Capture the cell that displays the provided text and extract its (x, y) central coordinate. 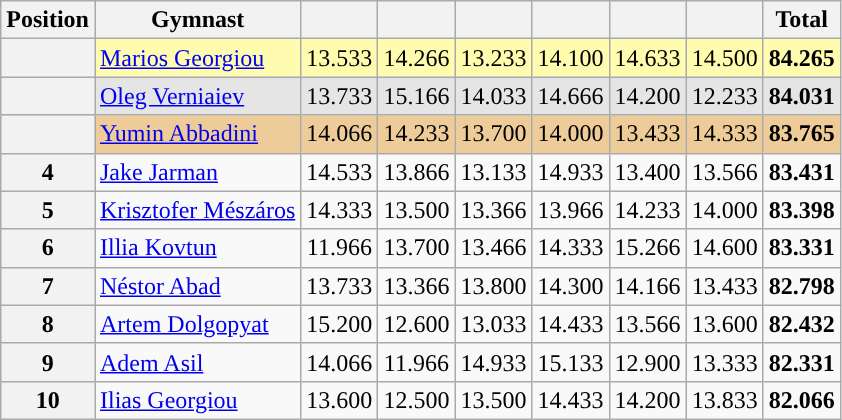
83.431 (802, 172)
82.432 (802, 324)
14.666 (570, 96)
13.800 (494, 286)
13.966 (570, 210)
Adem Asil (197, 362)
14.100 (570, 58)
13.866 (416, 172)
14.500 (724, 58)
Jake Jarman (197, 172)
12.500 (416, 400)
Yumin Abbadini (197, 134)
14.600 (724, 248)
8 (48, 324)
12.900 (648, 362)
12.600 (416, 324)
82.066 (802, 400)
83.331 (802, 248)
Illia Kovtun (197, 248)
10 (48, 400)
13.400 (648, 172)
Ilias Georgiou (197, 400)
13.333 (724, 362)
82.331 (802, 362)
15.133 (570, 362)
Oleg Verniaiev (197, 96)
14.166 (648, 286)
15.166 (416, 96)
14.633 (648, 58)
7 (48, 286)
13.533 (340, 58)
Position (48, 20)
83.765 (802, 134)
13.033 (494, 324)
9 (48, 362)
14.300 (570, 286)
4 (48, 172)
6 (48, 248)
14.533 (340, 172)
5 (48, 210)
13.133 (494, 172)
Total (802, 20)
15.200 (340, 324)
Néstor Abad (197, 286)
82.798 (802, 286)
15.266 (648, 248)
13.466 (494, 248)
84.031 (802, 96)
12.233 (724, 96)
13.233 (494, 58)
Marios Georgiou (197, 58)
Gymnast (197, 20)
14.033 (494, 96)
Artem Dolgopyat (197, 324)
13.833 (724, 400)
84.265 (802, 58)
83.398 (802, 210)
Krisztofer Mészáros (197, 210)
14.266 (416, 58)
